From the cell containing the given text, extract its center point as (x, y) coordinate. 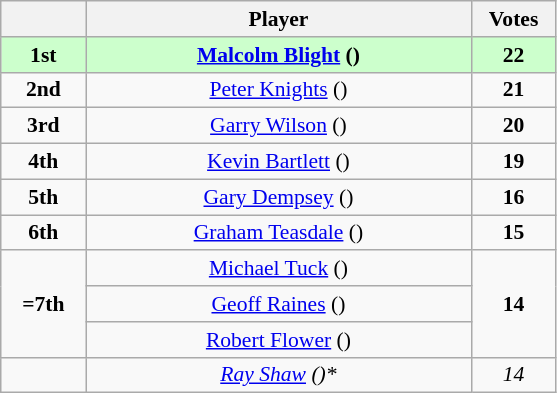
5th (44, 197)
20 (514, 126)
Player (278, 19)
Robert Flower () (278, 340)
4th (44, 162)
Votes (514, 19)
6th (44, 233)
Garry Wilson () (278, 126)
Geoff Raines () (278, 304)
3rd (44, 126)
Kevin Bartlett () (278, 162)
Malcolm Blight () (278, 55)
Peter Knights () (278, 90)
=7th (44, 304)
Michael Tuck () (278, 269)
1st (44, 55)
2nd (44, 90)
15 (514, 233)
22 (514, 55)
Ray Shaw ()* (278, 375)
16 (514, 197)
Gary Dempsey () (278, 197)
Graham Teasdale () (278, 233)
19 (514, 162)
21 (514, 90)
